Locate the cell with the specified text and output its (X, Y) center coordinate. 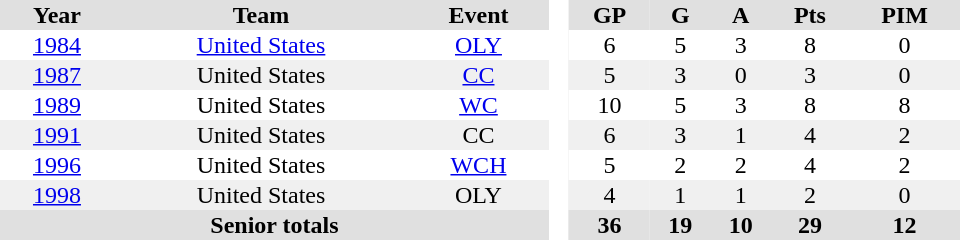
G (680, 15)
A (740, 15)
Team (261, 15)
1987 (57, 75)
29 (810, 225)
WC (478, 105)
1998 (57, 195)
Year (57, 15)
PIM (904, 15)
1989 (57, 105)
1996 (57, 165)
36 (610, 225)
19 (680, 225)
Pts (810, 15)
1991 (57, 135)
GP (610, 15)
1984 (57, 45)
Event (478, 15)
Senior totals (274, 225)
12 (904, 225)
WCH (478, 165)
